From the cell containing the given text, extract its center point as (x, y) coordinate. 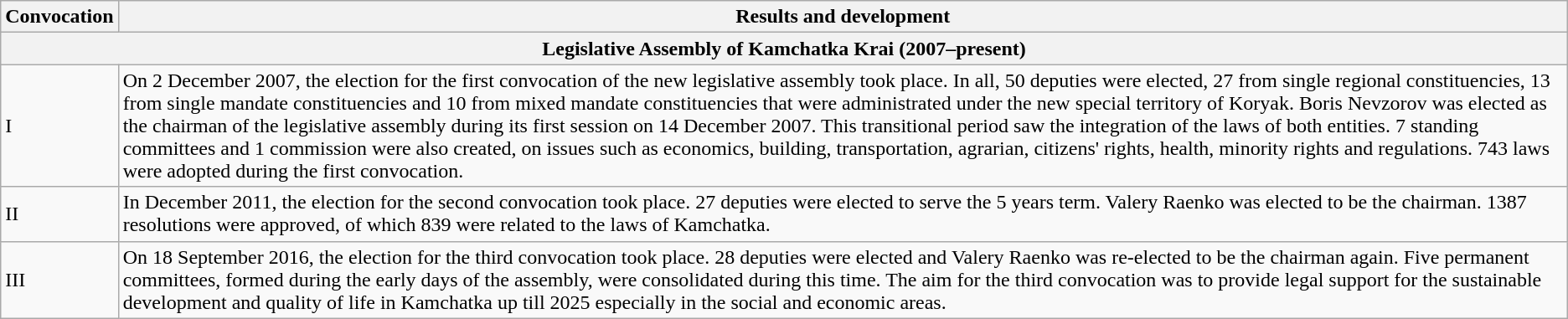
III (59, 280)
Convocation (59, 17)
Legislative Assembly of Kamchatka Krai (2007–present) (784, 49)
Results and development (843, 17)
I (59, 126)
II (59, 214)
